Scan for the cell matching the given text and deliver its (X, Y) coordinate at center. 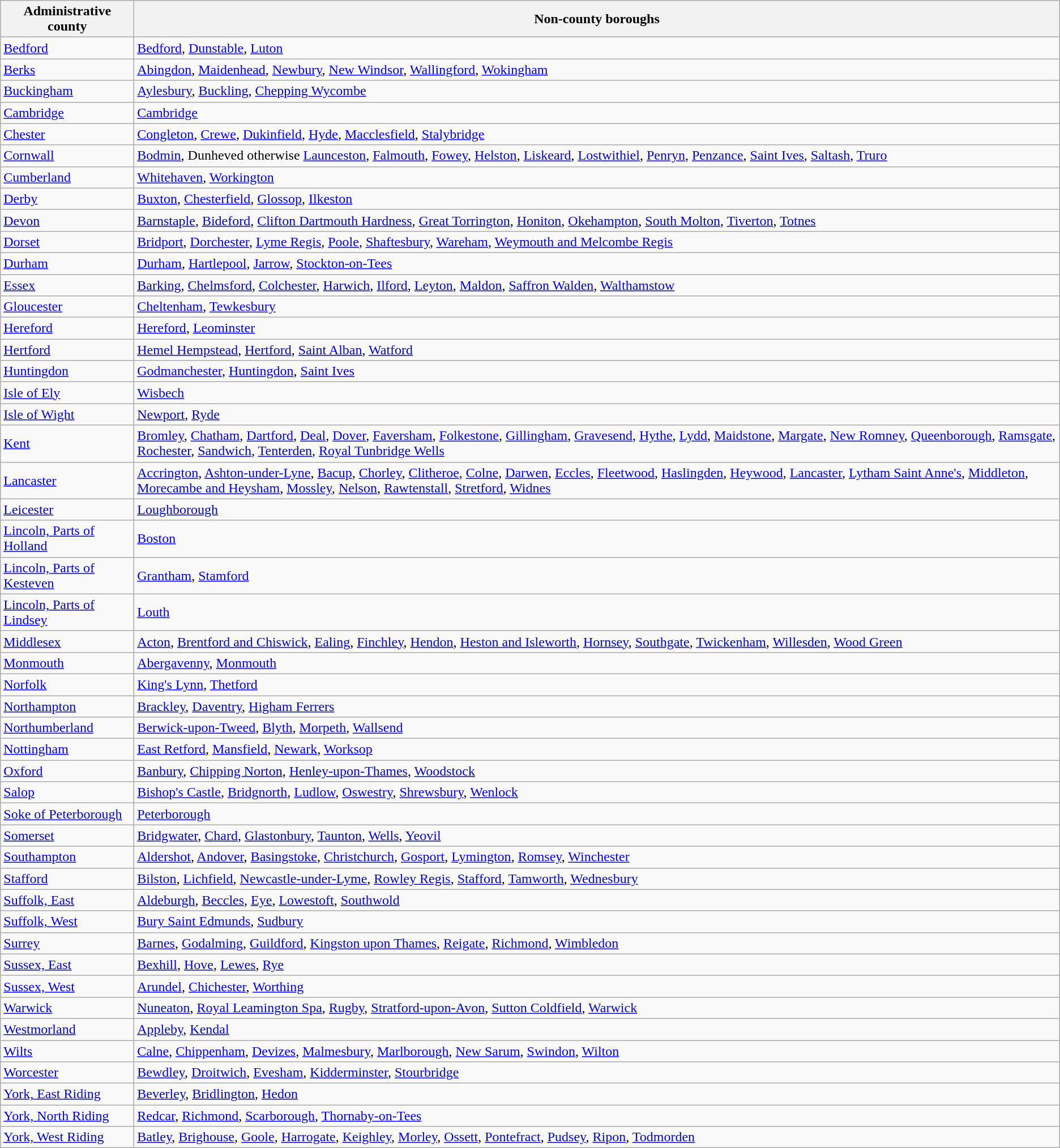
Monmouth (67, 663)
Loughborough (597, 509)
Cheltenham, Tewkesbury (597, 307)
Bury Saint Edmunds, Sudbury (597, 922)
Aylesbury, Buckling, Chepping Wycombe (597, 91)
Nuneaton, Royal Leamington Spa, Rugby, Stratford-upon-Avon, Sutton Coldfield, Warwick (597, 1008)
Barnstaple, Bideford, Clifton Dartmouth Hardness, Great Torrington, Honiton, Okehampton, South Molton, Tiverton, Totnes (597, 220)
Worcester (67, 1073)
Hertford (67, 350)
Wilts (67, 1051)
Derby (67, 199)
Northampton (67, 706)
Arundel, Chichester, Worthing (597, 986)
Kent (67, 444)
Redcar, Richmond, Scarborough, Thornaby-on-Tees (597, 1116)
Batley, Brighouse, Goole, Harrogate, Keighley, Morley, Ossett, Pontefract, Pudsey, Ripon, Todmorden (597, 1137)
Huntingdon (67, 371)
Berks (67, 70)
Bedford, Dunstable, Luton (597, 48)
Bilston, Lichfield, Newcastle-under-Lyme, Rowley Regis, Stafford, Tamworth, Wednesbury (597, 879)
Sussex, West (67, 986)
Cumberland (67, 177)
Aldershot, Andover, Basingstoke, Christchurch, Gosport, Lymington, Romsey, Winchester (597, 857)
Lincoln, Parts of Lindsey (67, 612)
Southampton (67, 857)
Bewdley, Droitwich, Evesham, Kidderminster, Stourbridge (597, 1073)
Buckingham (67, 91)
Administrative county (67, 19)
Sussex, East (67, 965)
Beverley, Bridlington, Hedon (597, 1094)
Middlesex (67, 641)
Oxford (67, 771)
Calne, Chippenham, Devizes, Malmesbury, Marlborough, New Sarum, Swindon, Wilton (597, 1051)
Dorset (67, 242)
Bexhill, Hove, Lewes, Rye (597, 965)
Suffolk, East (67, 900)
York, North Riding (67, 1116)
Grantham, Stamford (597, 575)
York, East Riding (67, 1094)
Buxton, Chesterfield, Glossop, Ilkeston (597, 199)
Lancaster (67, 480)
Peterborough (597, 814)
Durham (67, 263)
Whitehaven, Workington (597, 177)
Norfolk (67, 684)
Banbury, Chipping Norton, Henley-upon-Thames, Woodstock (597, 771)
Abingdon, Maidenhead, Newbury, New Windsor, Wallingford, Wokingham (597, 70)
Stafford (67, 879)
Bishop's Castle, Bridgnorth, Ludlow, Oswestry, Shrewsbury, Wenlock (597, 793)
Lincoln, Parts of Holland (67, 539)
Salop (67, 793)
Warwick (67, 1008)
Gloucester (67, 307)
Congleton, Crewe, Dukinfield, Hyde, Macclesfield, Stalybridge (597, 134)
Appleby, Kendal (597, 1029)
Isle of Ely (67, 393)
Barking, Chelmsford, Colchester, Harwich, Ilford, Leyton, Maldon, Saffron Walden, Walthamstow (597, 285)
Abergavenny, Monmouth (597, 663)
Essex (67, 285)
Westmorland (67, 1029)
Hereford (67, 328)
Leicester (67, 509)
Cornwall (67, 156)
Lincoln, Parts of Kesteven (67, 575)
King's Lynn, Thetford (597, 684)
Surrey (67, 943)
Hemel Hempstead, Hertford, Saint Alban, Watford (597, 350)
Newport, Ryde (597, 414)
Bridport, Dorchester, Lyme Regis, Poole, Shaftesbury, Wareham, Weymouth and Melcombe Regis (597, 242)
Aldeburgh, Beccles, Eye, Lowestoft, Southwold (597, 900)
Bodmin, Dunheved otherwise Launceston, Falmouth, Fowey, Helston, Liskeard, Lostwithiel, Penryn, Penzance, Saint Ives, Saltash, Truro (597, 156)
Non-county boroughs (597, 19)
East Retford, Mansfield, Newark, Worksop (597, 749)
Somerset (67, 836)
Boston (597, 539)
Hereford, Leominster (597, 328)
Louth (597, 612)
Durham, Hartlepool, Jarrow, Stockton-on-Tees (597, 263)
Barnes, Godalming, Guildford, Kingston upon Thames, Reigate, Richmond, Wimbledon (597, 943)
Brackley, Daventry, Higham Ferrers (597, 706)
Berwick-upon-Tweed, Blyth, Morpeth, Wallsend (597, 728)
Isle of Wight (67, 414)
Godmanchester, Huntingdon, Saint Ives (597, 371)
Acton, Brentford and Chiswick, Ealing, Finchley, Hendon, Heston and Isleworth, Hornsey, Southgate, Twickenham, Willesden, Wood Green (597, 641)
Devon (67, 220)
Wisbech (597, 393)
York, West Riding (67, 1137)
Chester (67, 134)
Soke of Peterborough (67, 814)
Northumberland (67, 728)
Bedford (67, 48)
Nottingham (67, 749)
Suffolk, West (67, 922)
Bridgwater, Chard, Glastonbury, Taunton, Wells, Yeovil (597, 836)
